For the text-containing cell, return its midpoint in [x, y] coordinate format. 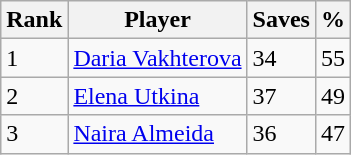
Saves [281, 20]
Naira Almeida [158, 134]
3 [34, 134]
Elena Utkina [158, 96]
55 [332, 58]
Rank [34, 20]
% [332, 20]
1 [34, 58]
49 [332, 96]
Daria Vakhterova [158, 58]
36 [281, 134]
Player [158, 20]
2 [34, 96]
47 [332, 134]
37 [281, 96]
34 [281, 58]
